Detect which cell encompasses the target text, then output its [x, y] center coordinate. 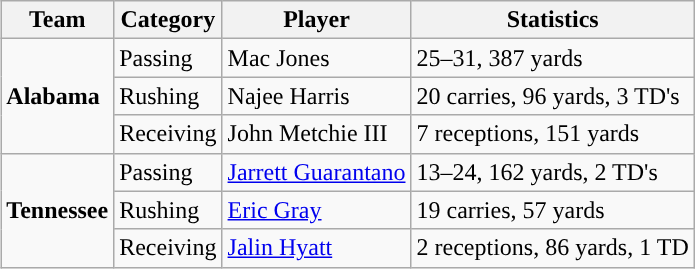
Jalin Hyatt [316, 248]
20 carries, 96 yards, 3 TD's [552, 96]
13–24, 162 yards, 2 TD's [552, 172]
Category [168, 20]
Alabama [58, 96]
Mac Jones [316, 58]
Tennessee [58, 210]
Eric Gray [316, 210]
John Metchie III [316, 134]
19 carries, 57 yards [552, 210]
25–31, 387 yards [552, 58]
Player [316, 20]
7 receptions, 151 yards [552, 134]
2 receptions, 86 yards, 1 TD [552, 248]
Najee Harris [316, 96]
Team [58, 20]
Jarrett Guarantano [316, 172]
Statistics [552, 20]
